Scan for the cell matching the given text and deliver its (X, Y) coordinate at center. 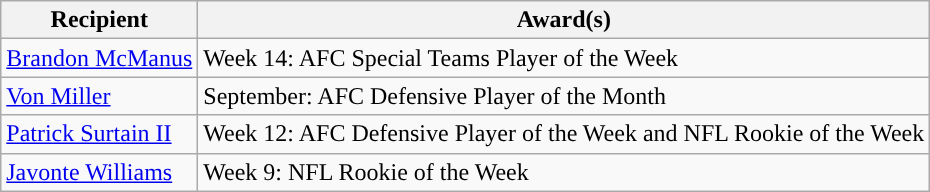
Brandon McManus (100, 58)
Recipient (100, 20)
Award(s) (564, 20)
Week 14: AFC Special Teams Player of the Week (564, 58)
Javonte Williams (100, 172)
September: AFC Defensive Player of the Month (564, 96)
Von Miller (100, 96)
Patrick Surtain II (100, 134)
Week 12: AFC Defensive Player of the Week and NFL Rookie of the Week (564, 134)
Week 9: NFL Rookie of the Week (564, 172)
